For the text-containing cell, return its midpoint in [X, Y] coordinate format. 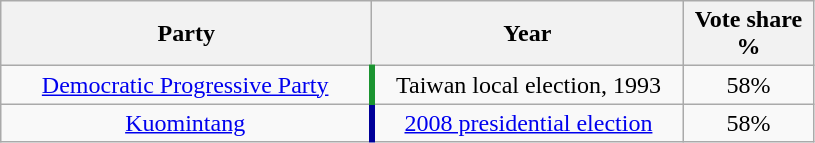
Democratic Progressive Party [186, 85]
Taiwan local election, 1993 [528, 85]
Year [528, 34]
Kuomintang [186, 123]
2008 presidential election [528, 123]
Vote share % [748, 34]
Party [186, 34]
